Capture the cell that displays the provided text and extract its [X, Y] central coordinate. 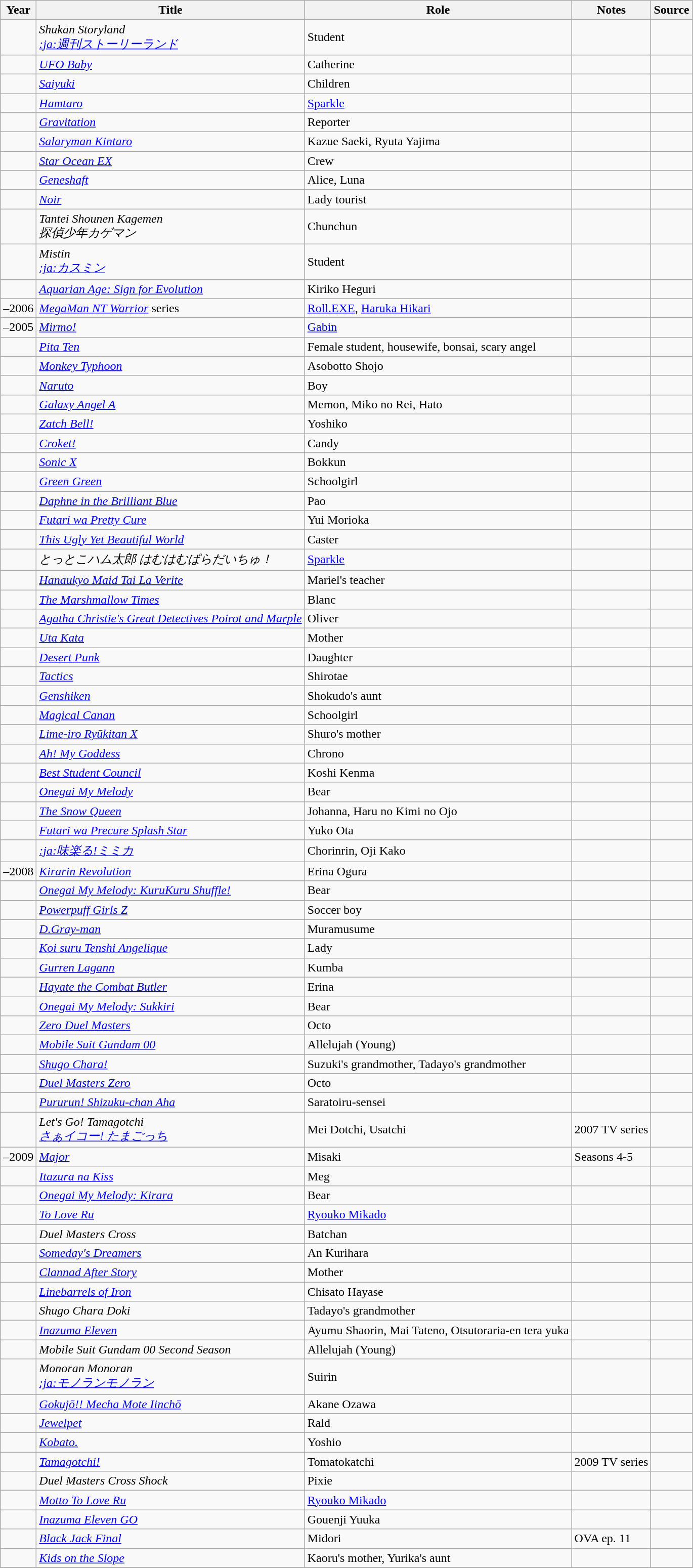
Shuro's mother [438, 734]
Desert Punk [170, 657]
Tactics [170, 676]
Linebarrels of Iron [170, 1292]
–2008 [18, 871]
Hayate the Combat Butler [170, 987]
Ayumu Shaorin, Mai Tateno, Otsutoraria-en tera yuka [438, 1330]
Children [438, 83]
Kumba [438, 967]
Caster [438, 539]
Kazue Saeki, Ryuta Yajima [438, 142]
Kobato. [170, 1443]
Tadayo's grandmother [438, 1311]
Jewelpet [170, 1423]
Notes [611, 10]
Misaki [438, 1157]
Shugo Chara Doki [170, 1311]
Duel Masters Cross Shock [170, 1481]
Tomatokatchi [438, 1462]
Someday's Dreamers [170, 1253]
Pao [438, 501]
Tamagotchi! [170, 1462]
Yoshiko [438, 423]
Lady [438, 948]
Oliver [438, 619]
Hanaukyo Maid Tai La Verite [170, 580]
Shukan Storyland:ja:週刊ストーリーランド [170, 37]
Best Student Council [170, 773]
Yui Morioka [438, 520]
Duel Masters Cross [170, 1234]
Major [170, 1157]
Inazuma Eleven [170, 1330]
Lime-iro Ryūkitan X [170, 734]
This Ugly Yet Beautiful World [170, 539]
Pita Ten [170, 347]
MegaMan NT Warrior series [170, 308]
Powerpuff Girls Z [170, 910]
Mariel's teacher [438, 580]
Gabin [438, 327]
Chrono [438, 753]
Onegai My Melody: Sukkiri [170, 1006]
Ah! My Goddess [170, 753]
Clannad After Story [170, 1273]
Suirin [438, 1377]
Batchan [438, 1234]
Pururun! Shizuku-chan Aha [170, 1103]
Uta Kata [170, 638]
Noir [170, 199]
Kirarin Revolution [170, 871]
Saratoiru-sensei [438, 1103]
Koi suru Tenshi Angelique [170, 948]
Inazuma Eleven GO [170, 1519]
Croket! [170, 443]
Onegai My Melody: Kirara [170, 1195]
Lady tourist [438, 199]
An Kurihara [438, 1253]
Tantei Shounen Kagemen探偵少年カゲマン [170, 227]
D.Gray-man [170, 929]
–2005 [18, 327]
:ja:味楽る!ミミカ [170, 851]
Mistin:ja:カスミン [170, 262]
Gravitation [170, 122]
Hamtaro [170, 103]
Zatch Bell! [170, 423]
To Love Ru [170, 1214]
Alice, Luna [438, 180]
Black Jack Final [170, 1539]
Gouenji Yuuka [438, 1519]
Source [672, 10]
Sonic X [170, 462]
Title [170, 10]
Gokujō!! Mecha Mote Iinchō [170, 1404]
Mirmo! [170, 327]
Let's Go! Tamagotchiさぁイコー! たまごっち [170, 1130]
Zero Duel Masters [170, 1025]
Kiriko Heguri [438, 289]
Yuko Ota [438, 830]
Asobotto Shojo [438, 366]
Daughter [438, 657]
The Marshmallow Times [170, 600]
UFO Baby [170, 64]
Yoshio [438, 1443]
Naruto [170, 385]
Mobile Suit Gundam 00 Second Season [170, 1349]
Chunchun [438, 227]
Female student, housewife, bonsai, scary angel [438, 347]
Erina [438, 987]
Shokudo's aunt [438, 696]
Daphne in the Brilliant Blue [170, 501]
Reporter [438, 122]
2007 TV series [611, 1130]
OVA ep. 11 [611, 1539]
Pixie [438, 1481]
Erina Ogura [438, 871]
Agatha Christie's Great Detectives Poirot and Marple [170, 619]
Rald [438, 1423]
とっとこハム太郎 はむはむぱらだいちゅ！ [170, 560]
Crew [438, 161]
Itazura na Kiss [170, 1176]
Shugo Chara! [170, 1064]
Johanna, Haru no Kimi no Ojo [438, 811]
The Snow Queen [170, 811]
Chisato Hayase [438, 1292]
Soccer boy [438, 910]
Role [438, 10]
Kids on the Slope [170, 1558]
Chorinrin, Oji Kako [438, 851]
–2006 [18, 308]
Futari wa Precure Splash Star [170, 830]
Candy [438, 443]
Roll.EXE, Haruka Hikari [438, 308]
Muramusume [438, 929]
Monkey Typhoon [170, 366]
–2009 [18, 1157]
Akane Ozawa [438, 1404]
Kaoru's mother, Yurika's aunt [438, 1558]
Green Green [170, 482]
Catherine [438, 64]
Meg [438, 1176]
Magical Canan [170, 715]
Salaryman Kintaro [170, 142]
Onegai My Melody: KuruKuru Shuffle! [170, 891]
Memon, Miko no Rei, Hato [438, 404]
Duel Masters Zero [170, 1083]
Genshiken [170, 696]
Midori [438, 1539]
Bokkun [438, 462]
Aquarian Age: Sign for Evolution [170, 289]
Blanc [438, 600]
Mobile Suit Gundam 00 [170, 1044]
Saiyuki [170, 83]
Motto To Love Ru [170, 1500]
Onegai My Melody [170, 792]
Futari wa Pretty Cure [170, 520]
Year [18, 10]
2009 TV series [611, 1462]
Galaxy Angel A [170, 404]
Koshi Kenma [438, 773]
Boy [438, 385]
Seasons 4-5 [611, 1157]
Shirotae [438, 676]
Geneshaft [170, 180]
Star Ocean EX [170, 161]
Monoran Monoran:ja:モノランモノラン [170, 1377]
Mei Dotchi, Usatchi [438, 1130]
Suzuki's grandmother, Tadayo's grandmother [438, 1064]
Gurren Lagann [170, 967]
